Find where the given text appears and provide that cell's center as (X, Y) coordinate. 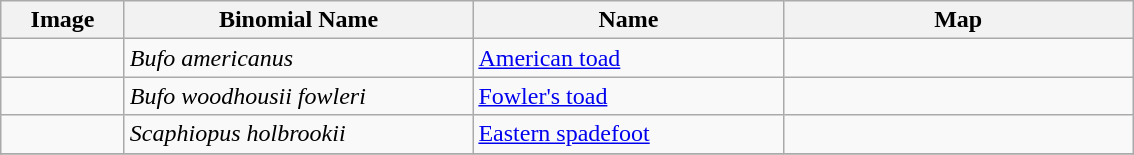
American toad (628, 58)
Image (63, 20)
Map (958, 20)
Fowler's toad (628, 96)
Eastern spadefoot (628, 134)
Bufo americanus (298, 58)
Bufo woodhousii fowleri (298, 96)
Scaphiopus holbrookii (298, 134)
Binomial Name (298, 20)
Name (628, 20)
